Provide the [x, y] coordinate of the cell's center where the given text is located.  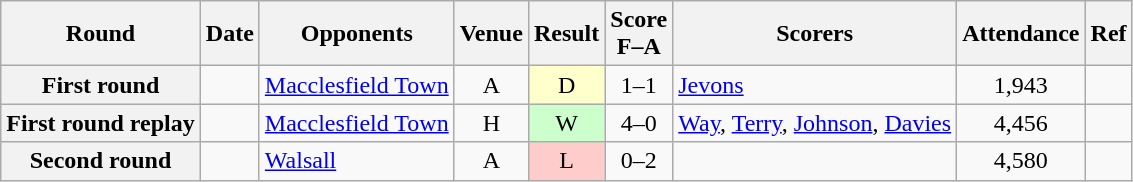
First round [101, 85]
W [566, 123]
Result [566, 34]
4,580 [1021, 161]
Ref [1108, 34]
Round [101, 34]
Jevons [815, 85]
Second round [101, 161]
Date [230, 34]
L [566, 161]
1–1 [639, 85]
0–2 [639, 161]
H [491, 123]
Way, Terry, Johnson, Davies [815, 123]
Scorers [815, 34]
1,943 [1021, 85]
First round replay [101, 123]
D [566, 85]
ScoreF–A [639, 34]
Attendance [1021, 34]
Opponents [356, 34]
4–0 [639, 123]
Venue [491, 34]
Walsall [356, 161]
4,456 [1021, 123]
